Scan for the cell matching the given text and deliver its [x, y] coordinate at center. 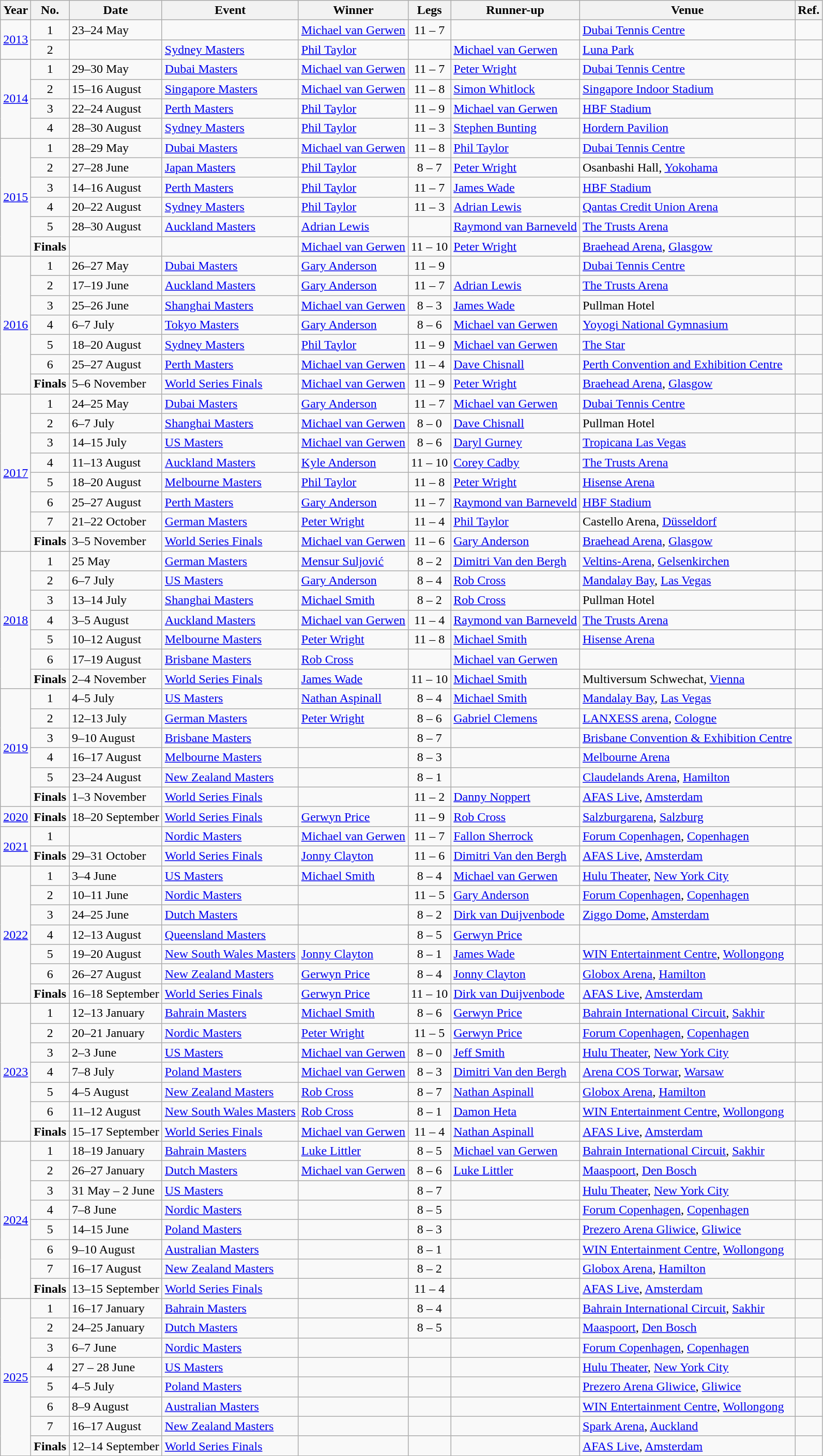
26–27 August [116, 974]
Melbourne Arena [687, 757]
16–17 January [116, 1308]
LANXESS arena, Cologne [687, 718]
Jeff Smith [515, 1052]
Winner [353, 10]
12–14 September [116, 1446]
8–9 August [116, 1406]
2013 [16, 40]
15–16 August [116, 89]
26–27 May [116, 266]
11–13 August [116, 462]
Brisbane Convention & Exhibition Centre [687, 738]
Ref. [809, 10]
Year [16, 10]
Corey Cadby [515, 462]
Simon Whitlock [515, 89]
2015 [16, 197]
12–13 January [116, 1013]
Queensland Masters [230, 935]
Mensur Suljović [353, 561]
23–24 August [116, 777]
26–27 January [116, 1170]
Yoyogi National Gymnasium [687, 325]
Arena COS Torwar, Warsaw [687, 1072]
Kyle Anderson [353, 462]
No. [50, 10]
Qantas Credit Union Arena [687, 207]
2018 [16, 619]
Damon Heta [515, 1111]
16–18 September [116, 994]
7–8 July [116, 1072]
Gabriel Clemens [515, 718]
29–31 October [116, 856]
20–21 January [116, 1033]
Japan Masters [230, 167]
Stephen Bunting [515, 128]
Singapore Masters [230, 89]
Perth Convention and Exhibition Centre [687, 364]
Hordern Pavilion [687, 128]
2022 [16, 935]
6–7 June [116, 1347]
14–15 July [116, 443]
2–3 June [116, 1052]
12–13 July [116, 718]
Legs [430, 10]
27–28 June [116, 167]
Salzburgarena, Salzburg [687, 816]
2014 [16, 99]
24–25 May [116, 404]
Veltins-Arena, Gelsenkirchen [687, 561]
23–24 May [116, 30]
2021 [16, 846]
The Star [687, 345]
7–8 June [116, 1210]
5–6 November [116, 384]
24–25 June [116, 915]
Claudelands Arena, Hamilton [687, 777]
27 – 28 June [116, 1367]
2020 [16, 816]
12–13 August [116, 935]
17–19 August [116, 659]
29–30 May [116, 69]
17–19 June [116, 286]
Spark Arena, Auckland [687, 1426]
2023 [16, 1072]
Tropicana Las Vegas [687, 443]
13–15 September [116, 1289]
15–17 September [116, 1131]
Multiversum Schwechat, Vienna [687, 679]
2024 [16, 1219]
20–22 August [116, 207]
28–29 May [116, 148]
Singapore Indoor Stadium [687, 89]
Ziggo Dome, Amsterdam [687, 915]
11–12 August [116, 1111]
2–4 November [116, 679]
4–5 August [116, 1092]
25–26 June [116, 305]
19–20 August [116, 954]
13–14 July [116, 600]
Tokyo Masters [230, 325]
22–24 August [116, 109]
25 May [116, 561]
1–3 November [116, 797]
2017 [16, 472]
Danny Noppert [515, 797]
2019 [16, 748]
Osanbashi Hall, Yokohama [687, 167]
3–5 November [116, 541]
Event [230, 10]
14–16 August [116, 187]
31 May – 2 June [116, 1190]
2025 [16, 1377]
3–4 June [116, 876]
11 – 2 [430, 797]
18–19 January [116, 1151]
2016 [16, 325]
10–12 August [116, 640]
3–5 August [116, 620]
Venue [687, 10]
Castello Arena, Düsseldorf [687, 521]
21–22 October [116, 521]
24–25 January [116, 1328]
10–11 June [116, 895]
Luna Park [687, 50]
Date [116, 10]
Runner-up [515, 10]
18–20 September [116, 816]
14–15 June [116, 1230]
Fallon Sherrock [515, 836]
Daryl Gurney [515, 443]
